Output the [X, Y] coordinate of the center of the cell containing the given text.  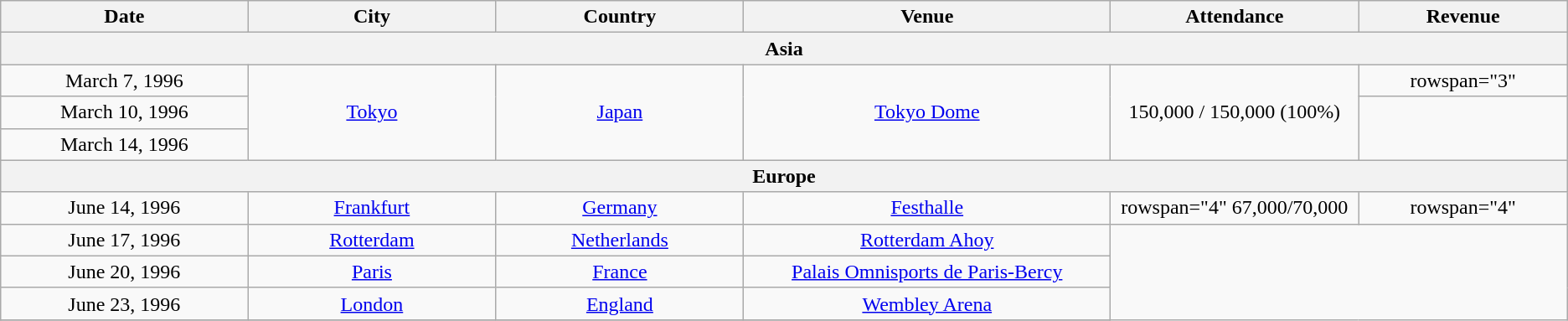
Wembley Arena [927, 303]
rowspan="4" 67,000/70,000 [1235, 208]
London [372, 303]
June 20, 1996 [124, 272]
Country [620, 17]
Germany [620, 208]
Frankfurt [372, 208]
City [372, 17]
Tokyo [372, 112]
Revenue [1462, 17]
Palais Omnisports de Paris-Bercy [927, 272]
March 14, 1996 [124, 144]
March 10, 1996 [124, 112]
June 17, 1996 [124, 240]
March 7, 1996 [124, 80]
Netherlands [620, 240]
June 23, 1996 [124, 303]
France [620, 272]
150,000 / 150,000 (100%) [1235, 112]
Venue [927, 17]
June 14, 1996 [124, 208]
Europe [784, 176]
Attendance [1235, 17]
rowspan="3" [1462, 80]
Date [124, 17]
Rotterdam Ahoy [927, 240]
Paris [372, 272]
rowspan="4" [1462, 208]
Festhalle [927, 208]
Rotterdam [372, 240]
England [620, 303]
Tokyo Dome [927, 112]
Asia [784, 49]
Japan [620, 112]
